Identify which cell holds the provided text, then report its [X, Y] central coordinate. 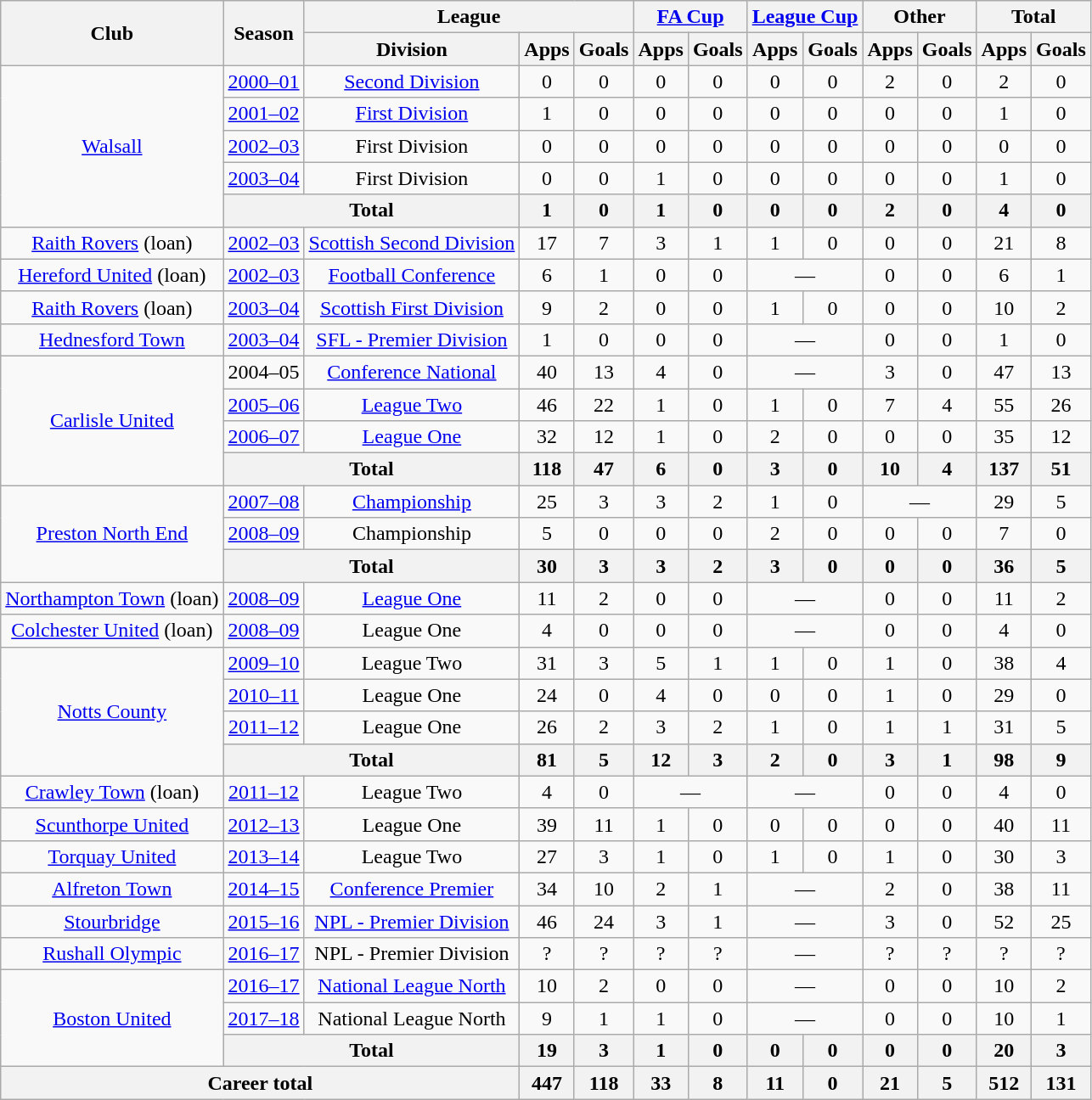
Crawley Town (loan) [112, 792]
2004–05 [263, 372]
Club [112, 33]
Preston North End [112, 534]
Football Conference [412, 275]
32 [547, 437]
52 [1004, 921]
27 [547, 856]
2017–18 [263, 1019]
19 [547, 1051]
51 [1061, 469]
Hednesford Town [112, 340]
Conference Premier [412, 889]
Torquay United [112, 856]
Scottish First Division [412, 307]
35 [1004, 437]
22 [604, 405]
Stourbridge [112, 921]
Season [263, 33]
55 [1004, 405]
Walsall [112, 146]
Scottish Second Division [412, 243]
Alfreton Town [112, 889]
Second Division [412, 81]
2013–14 [263, 856]
Boston United [112, 1019]
Career total [260, 1083]
447 [547, 1083]
2000–01 [263, 81]
2012–13 [263, 824]
2014–15 [263, 889]
20 [1004, 1051]
Rushall Olympic [112, 954]
33 [661, 1083]
FA Cup [690, 17]
Scunthorpe United [112, 824]
Hereford United (loan) [112, 275]
81 [547, 760]
2010–11 [263, 695]
SFL - Premier Division [412, 340]
98 [1004, 760]
Northampton Town (loan) [112, 598]
Colchester United (loan) [112, 631]
512 [1004, 1083]
Other [920, 17]
2015–16 [263, 921]
2007–08 [263, 502]
Notts County [112, 711]
Carlisle United [112, 420]
2001–02 [263, 114]
League [469, 17]
131 [1061, 1083]
39 [547, 824]
Division [412, 49]
Conference National [412, 372]
137 [1004, 469]
36 [1004, 566]
2009–10 [263, 663]
League Cup [805, 17]
2005–06 [263, 405]
17 [547, 243]
34 [547, 889]
2006–07 [263, 437]
